Determine the (x, y) coordinate at the center of the cell enclosing the given text.  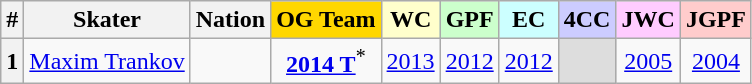
# (12, 20)
JWC (648, 20)
EC (528, 20)
2004 (716, 62)
GPF (470, 20)
Maxim Trankov (107, 62)
WC (410, 20)
OG Team (326, 20)
Skater (107, 20)
1 (12, 62)
JGPF (716, 20)
2014 T* (326, 62)
Nation (230, 20)
2005 (648, 62)
4CC (587, 20)
2013 (410, 62)
